From the cell containing the given text, extract its center point as [x, y] coordinate. 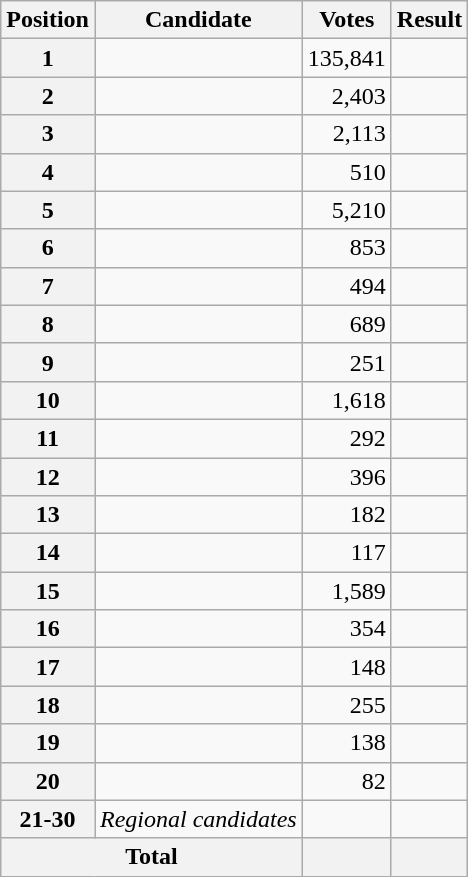
510 [346, 172]
117 [346, 553]
21-30 [48, 819]
20 [48, 781]
17 [48, 667]
Candidate [198, 20]
11 [48, 438]
689 [346, 324]
2,113 [346, 134]
Regional candidates [198, 819]
853 [346, 248]
8 [48, 324]
19 [48, 743]
12 [48, 477]
16 [48, 629]
9 [48, 362]
15 [48, 591]
1 [48, 58]
2 [48, 96]
7 [48, 286]
4 [48, 172]
494 [346, 286]
5,210 [346, 210]
182 [346, 515]
82 [346, 781]
6 [48, 248]
2,403 [346, 96]
148 [346, 667]
1,618 [346, 400]
14 [48, 553]
13 [48, 515]
138 [346, 743]
255 [346, 705]
Position [48, 20]
292 [346, 438]
Total [152, 857]
5 [48, 210]
3 [48, 134]
10 [48, 400]
1,589 [346, 591]
251 [346, 362]
Votes [346, 20]
Result [429, 20]
396 [346, 477]
135,841 [346, 58]
18 [48, 705]
354 [346, 629]
